Detect which cell encompasses the target text, then output its [X, Y] center coordinate. 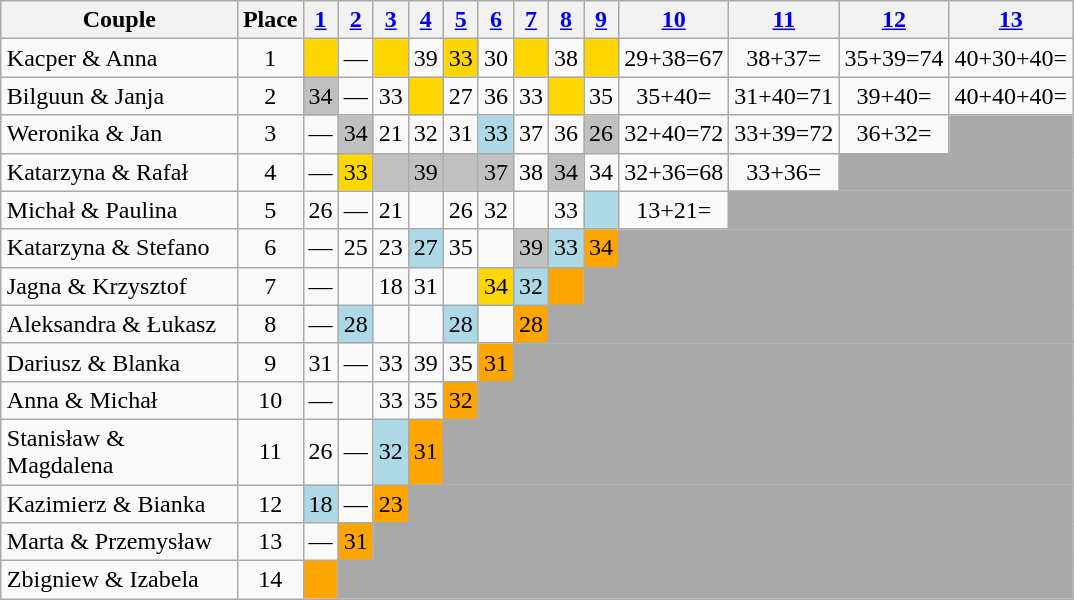
30 [496, 58]
Katarzyna & Stefano [119, 248]
39+40= [894, 96]
32+36=68 [674, 172]
Couple [119, 20]
Aleksandra & Łukasz [119, 324]
31+40=71 [784, 96]
Bilguun & Janja [119, 96]
Stanisław & Magdalena [119, 452]
Zbigniew & Izabela [119, 580]
Place [270, 20]
32+40=72 [674, 134]
Kacper & Anna [119, 58]
35+39=74 [894, 58]
36+32= [894, 134]
Michał & Paulina [119, 210]
Kazimierz & Bianka [119, 503]
40+40+40= [1011, 96]
Dariusz & Blanka [119, 362]
Weronika & Jan [119, 134]
35+40= [674, 96]
29+38=67 [674, 58]
Anna & Michał [119, 400]
13+21= [674, 210]
33+39=72 [784, 134]
14 [270, 580]
Marta & Przemysław [119, 542]
25 [356, 248]
Jagna & Krzysztof [119, 286]
40+30+40= [1011, 58]
38+37= [784, 58]
Katarzyna & Rafał [119, 172]
33+36= [784, 172]
